Detect which cell encompasses the target text, then output its [X, Y] center coordinate. 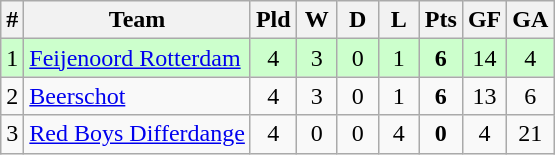
W [316, 20]
21 [530, 134]
GA [530, 20]
Team [138, 20]
14 [484, 58]
Feijenoord Rotterdam [138, 58]
# [12, 20]
Red Boys Differdange [138, 134]
GF [484, 20]
Beerschot [138, 96]
13 [484, 96]
L [398, 20]
2 [12, 96]
Pld [273, 20]
Pts [440, 20]
D [358, 20]
